Output the (X, Y) coordinate of the center of the cell containing the given text.  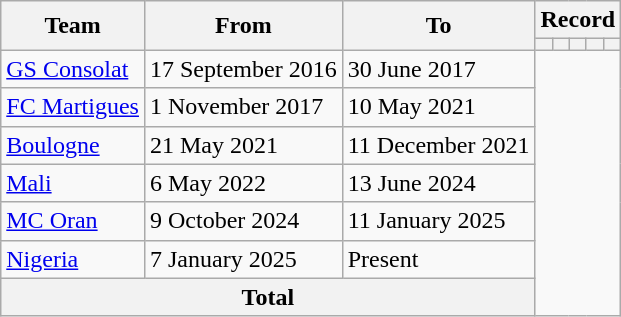
6 May 2022 (243, 183)
11 December 2021 (438, 145)
To (438, 26)
From (243, 26)
1 November 2017 (243, 107)
9 October 2024 (243, 221)
13 June 2024 (438, 183)
MC Oran (73, 221)
FC Martigues (73, 107)
17 September 2016 (243, 69)
30 June 2017 (438, 69)
11 January 2025 (438, 221)
7 January 2025 (243, 259)
Record (578, 20)
GS Consolat (73, 69)
10 May 2021 (438, 107)
Team (73, 26)
Boulogne (73, 145)
Mali (73, 183)
Nigeria (73, 259)
Present (438, 259)
Total (268, 297)
21 May 2021 (243, 145)
